Determine the (X, Y) coordinate at the center of the cell enclosing the given text.  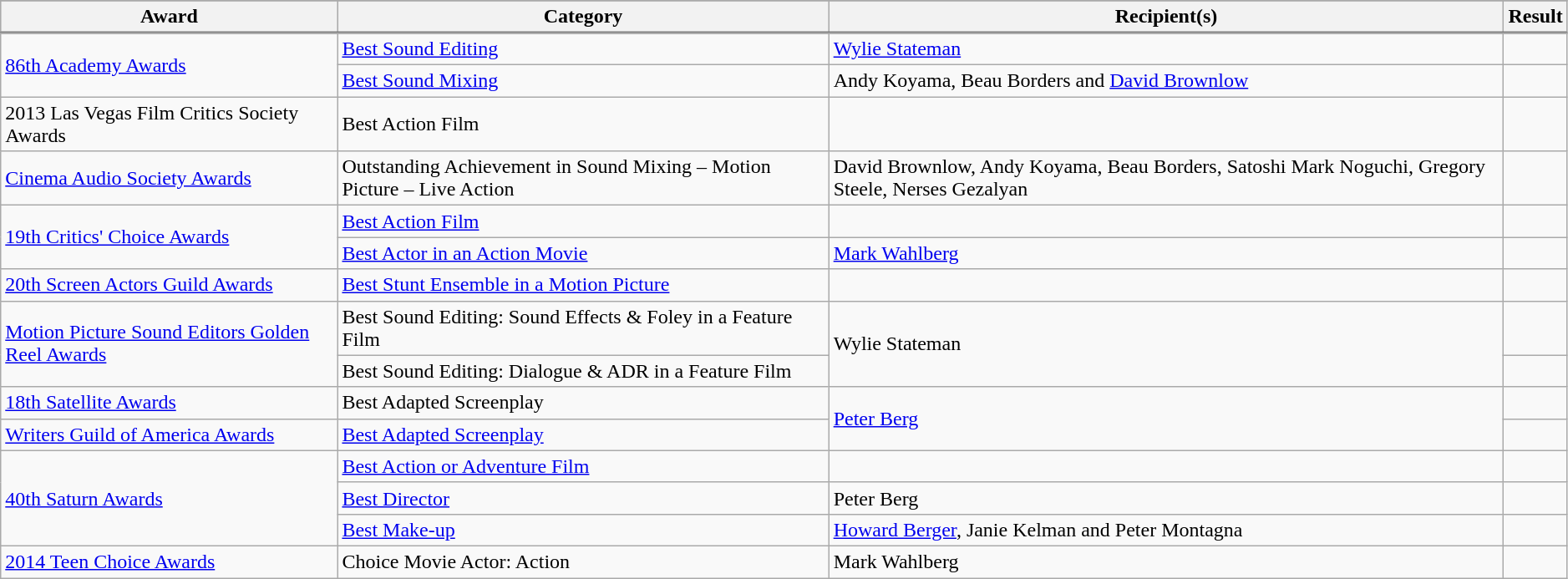
18th Satellite Awards (169, 403)
Writers Guild of America Awards (169, 434)
86th Academy Awards (169, 65)
Best Director (583, 498)
20th Screen Actors Guild Awards (169, 285)
Best Stunt Ensemble in a Motion Picture (583, 285)
Result (1535, 17)
David Brownlow, Andy Koyama, Beau Borders, Satoshi Mark Noguchi, Gregory Steele, Nerses Gezalyan (1166, 179)
Best Sound Editing (583, 49)
Best Actor in an Action Movie (583, 253)
2013 Las Vegas Film Critics Society Awards (169, 124)
Andy Koyama, Beau Borders and David Brownlow (1166, 81)
Outstanding Achievement in Sound Mixing – Motion Picture – Live Action (583, 179)
Best Sound Editing: Dialogue & ADR in a Feature Film (583, 371)
Best Make-up (583, 530)
Recipient(s) (1166, 17)
40th Saturn Awards (169, 498)
19th Critics' Choice Awards (169, 237)
Category (583, 17)
Best Sound Editing: Sound Effects & Foley in a Feature Film (583, 328)
2014 Teen Choice Awards (169, 561)
Award (169, 17)
Choice Movie Actor: Action (583, 561)
Best Action or Adventure Film (583, 466)
Motion Picture Sound Editors Golden Reel Awards (169, 344)
Best Sound Mixing (583, 81)
Howard Berger, Janie Kelman and Peter Montagna (1166, 530)
Cinema Audio Society Awards (169, 179)
